Search for the cell housing the specified text and yield its [X, Y] center coordinate. 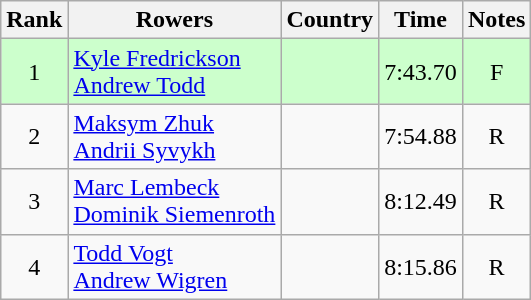
8:15.86 [421, 266]
Todd VogtAndrew Wigren [174, 266]
2 [34, 136]
7:54.88 [421, 136]
Notes [496, 20]
1 [34, 72]
F [496, 72]
8:12.49 [421, 202]
Kyle FredricksonAndrew Todd [174, 72]
Time [421, 20]
3 [34, 202]
4 [34, 266]
7:43.70 [421, 72]
Rowers [174, 20]
Rank [34, 20]
Marc LembeckDominik Siemenroth [174, 202]
Country [330, 20]
Maksym ZhukAndrii Syvykh [174, 136]
